Output the (x, y) coordinate of the center of the cell containing the given text.  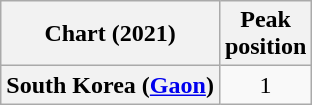
Peakposition (265, 34)
Chart (2021) (110, 34)
South Korea (Gaon) (110, 85)
1 (265, 85)
